Scan for the cell matching the given text and deliver its [x, y] coordinate at center. 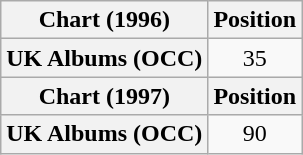
Chart (1996) [104, 20]
Chart (1997) [104, 96]
35 [255, 58]
90 [255, 134]
